Locate the cell with the specified text and output its (x, y) center coordinate. 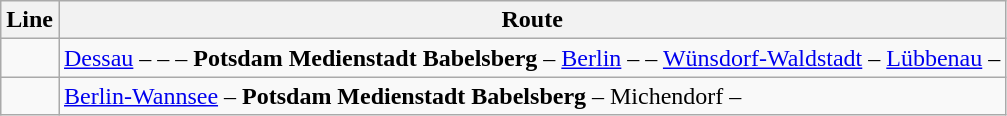
Berlin-Wannsee – Potsdam Medienstadt Babelsberg – Michendorf – (532, 96)
Dessau – – – Potsdam Medienstadt Babelsberg – Berlin – – Wünsdorf-Waldstadt – Lübbenau – (532, 58)
Line (30, 20)
Route (532, 20)
